For the text-containing cell, return its midpoint in (x, y) coordinate format. 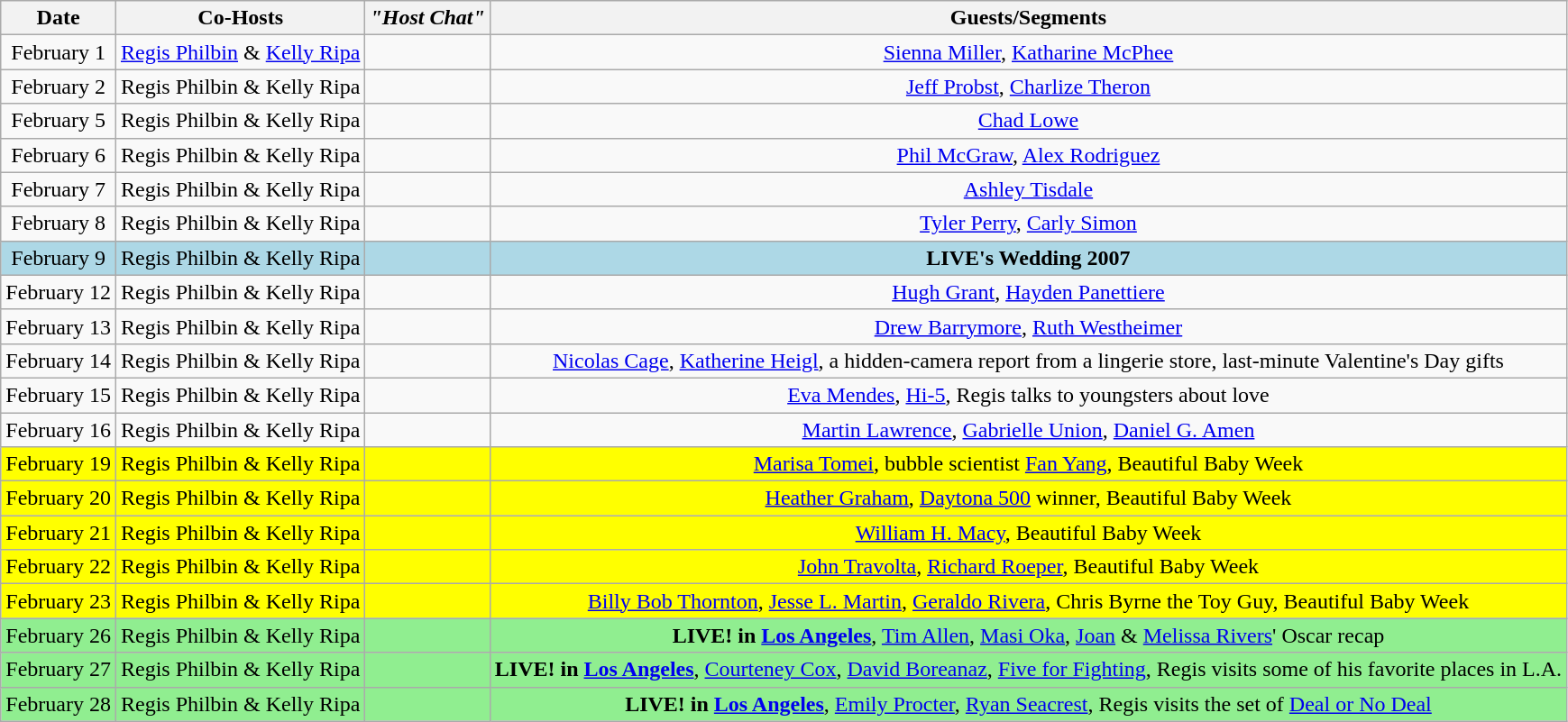
February 12 (59, 292)
Drew Barrymore, Ruth Westheimer (1028, 326)
Jeff Probst, Charlize Theron (1028, 87)
Phil McGraw, Alex Rodriguez (1028, 155)
February 15 (59, 395)
Ashley Tisdale (1028, 189)
February 8 (59, 224)
February 9 (59, 258)
LIVE! in Los Angeles, Tim Allen, Masi Oka, Joan & Melissa Rivers' Oscar recap (1028, 635)
LIVE! in Los Angeles, Courteney Cox, David Boreanaz, Five for Fighting, Regis visits some of his favorite places in L.A. (1028, 670)
February 22 (59, 567)
February 2 (59, 87)
February 14 (59, 361)
Date (59, 18)
February 6 (59, 155)
William H. Macy, Beautiful Baby Week (1028, 533)
February 26 (59, 635)
February 19 (59, 464)
February 20 (59, 498)
February 5 (59, 121)
Marisa Tomei, bubble scientist Fan Yang, Beautiful Baby Week (1028, 464)
February 27 (59, 670)
February 16 (59, 430)
February 21 (59, 533)
Tyler Perry, Carly Simon (1028, 224)
Eva Mendes, Hi-5, Regis talks to youngsters about love (1028, 395)
"Host Chat" (427, 18)
February 23 (59, 601)
Heather Graham, Daytona 500 winner, Beautiful Baby Week (1028, 498)
February 13 (59, 326)
Guests/Segments (1028, 18)
Co-Hosts (240, 18)
February 7 (59, 189)
Chad Lowe (1028, 121)
John Travolta, Richard Roeper, Beautiful Baby Week (1028, 567)
Hugh Grant, Hayden Panettiere (1028, 292)
Billy Bob Thornton, Jesse L. Martin, Geraldo Rivera, Chris Byrne the Toy Guy, Beautiful Baby Week (1028, 601)
Martin Lawrence, Gabrielle Union, Daniel G. Amen (1028, 430)
Sienna Miller, Katharine McPhee (1028, 52)
February 28 (59, 704)
February 1 (59, 52)
LIVE's Wedding 2007 (1028, 258)
Nicolas Cage, Katherine Heigl, a hidden-camera report from a lingerie store, last-minute Valentine's Day gifts (1028, 361)
LIVE! in Los Angeles, Emily Procter, Ryan Seacrest, Regis visits the set of Deal or No Deal (1028, 704)
